Pinpoint the cell where the given text exists, returning its [x, y] midpoint coordinate. 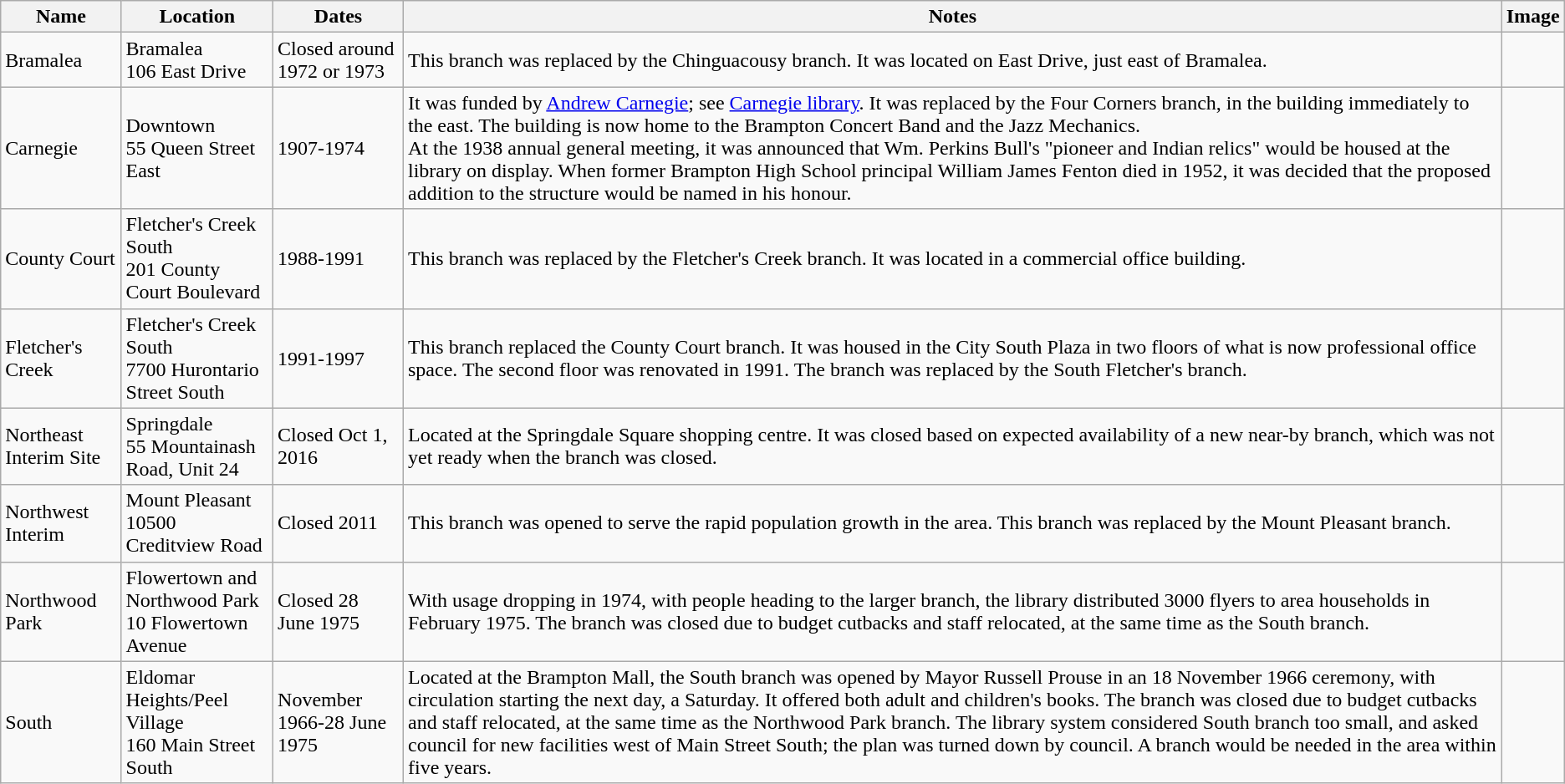
1907-1974 [339, 148]
Closed Oct 1, 2016 [339, 446]
This branch was opened to serve the rapid population growth in the area. This branch was replaced by the Mount Pleasant branch. [952, 523]
Closed around 1972 or 1973 [339, 60]
November 1966-28 June 1975 [339, 722]
Flowertown and Northwood Park10 Flowertown Avenue [197, 612]
Bramalea [61, 60]
Northeast Interim Site [61, 446]
Northwest Interim [61, 523]
Northwood Park [61, 612]
Notes [952, 17]
1988-1991 [339, 259]
This branch was replaced by the Chinguacousy branch. It was located on East Drive, just east of Bramalea. [952, 60]
Closed 28 June 1975 [339, 612]
Carnegie [61, 148]
This branch was replaced by the Fletcher's Creek branch. It was located in a commercial office building. [952, 259]
Image [1533, 17]
Mount Pleasant10500 Creditview Road [197, 523]
Name [61, 17]
South [61, 722]
Closed 2011 [339, 523]
Fletcher's Creek South7700 Hurontario Street South [197, 358]
Downtown55 Queen Street East [197, 148]
Eldomar Heights/Peel Village160 Main Street South [197, 722]
Fletcher's Creek [61, 358]
Location [197, 17]
Springdale55 Mountainash Road, Unit 24 [197, 446]
County Court [61, 259]
Dates [339, 17]
1991-1997 [339, 358]
Fletcher's Creek South201 County Court Boulevard [197, 259]
Bramalea106 East Drive [197, 60]
